Return (x, y) of the center of cell containing provided text 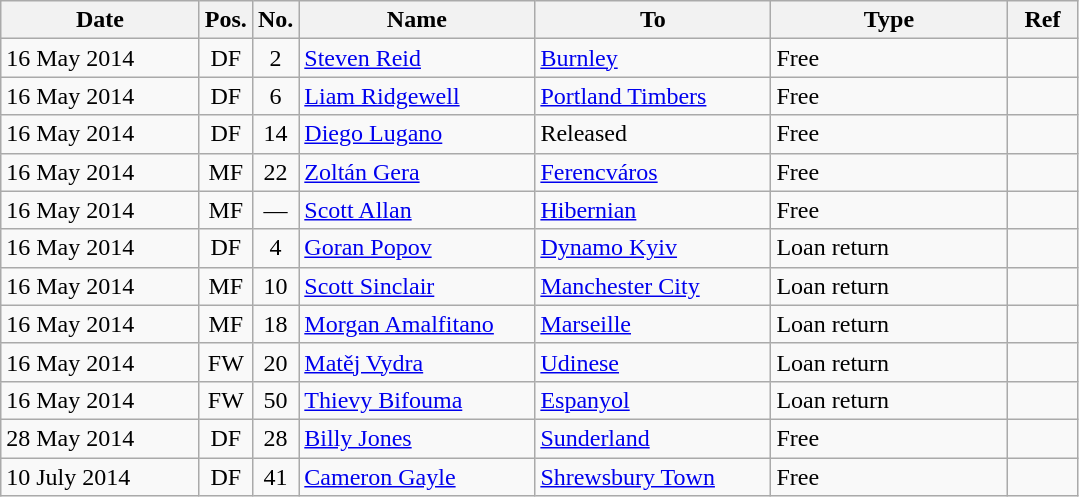
Name (417, 20)
Zoltán Gera (417, 172)
Portland Timbers (653, 96)
10 (275, 286)
10 July 2014 (100, 477)
Pos. (226, 20)
Steven Reid (417, 58)
Date (100, 20)
Shrewsbury Town (653, 477)
41 (275, 477)
Hibernian (653, 210)
2 (275, 58)
No. (275, 20)
Diego Lugano (417, 134)
Scott Allan (417, 210)
Scott Sinclair (417, 286)
Sunderland (653, 438)
6 (275, 96)
Ferencváros (653, 172)
Goran Popov (417, 248)
Billy Jones (417, 438)
18 (275, 324)
Dynamo Kyiv (653, 248)
Ref (1042, 20)
Type (889, 20)
Burnley (653, 58)
Liam Ridgewell (417, 96)
— (275, 210)
Marseille (653, 324)
20 (275, 362)
Thievy Bifouma (417, 400)
Manchester City (653, 286)
Matěj Vydra (417, 362)
Released (653, 134)
28 May 2014 (100, 438)
14 (275, 134)
To (653, 20)
50 (275, 400)
4 (275, 248)
22 (275, 172)
Udinese (653, 362)
Morgan Amalfitano (417, 324)
Cameron Gayle (417, 477)
28 (275, 438)
Espanyol (653, 400)
